Extract the [X, Y] coordinate from the center of the cell holding the provided text.  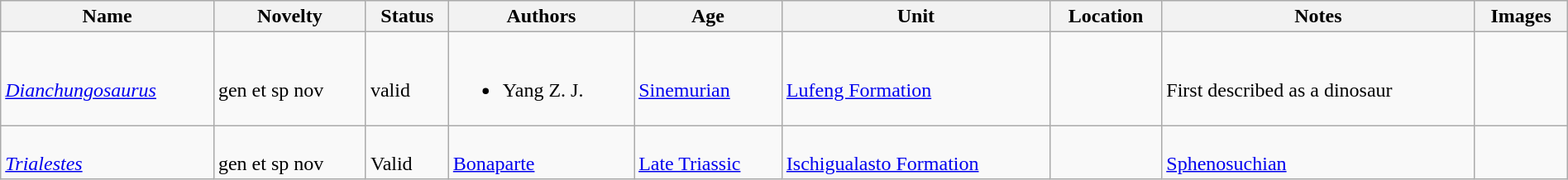
Trialestes [108, 152]
Valid [407, 152]
Name [108, 17]
First described as a dinosaur [1318, 79]
Ischigualasto Formation [915, 152]
Location [1105, 17]
valid [407, 79]
Yang Z. J. [541, 79]
Sinemurian [708, 79]
Dianchungosaurus [108, 79]
Sphenosuchian [1318, 152]
Late Triassic [708, 152]
Age [708, 17]
Lufeng Formation [915, 79]
Novelty [289, 17]
Notes [1318, 17]
Unit [915, 17]
Status [407, 17]
Authors [541, 17]
Images [1521, 17]
Bonaparte [541, 152]
